Output the [x, y] coordinate of the center of the cell containing the given text.  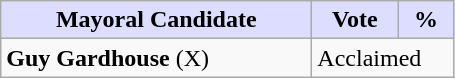
% [426, 20]
Mayoral Candidate [156, 20]
Vote [355, 20]
Guy Gardhouse (X) [156, 58]
Acclaimed [383, 58]
